Extract the [x, y] coordinate from the center of the cell holding the provided text.  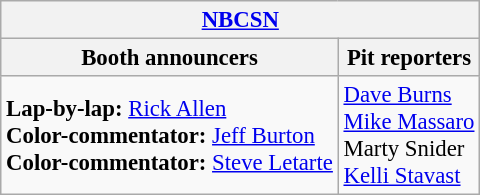
NBCSN [240, 20]
Lap-by-lap: Rick AllenColor-commentator: Jeff BurtonColor-commentator: Steve Letarte [170, 136]
Dave BurnsMike MassaroMarty SniderKelli Stavast [409, 136]
Booth announcers [170, 58]
Pit reporters [409, 58]
